Find where the given text appears and provide that cell's center as (X, Y) coordinate. 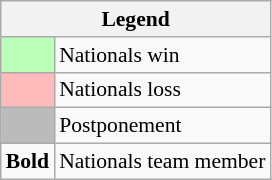
Nationals win (162, 55)
Postponement (162, 126)
Nationals loss (162, 90)
Nationals team member (162, 162)
Bold (28, 162)
Legend (136, 19)
